Extract the (x, y) coordinate from the center of the cell holding the provided text.  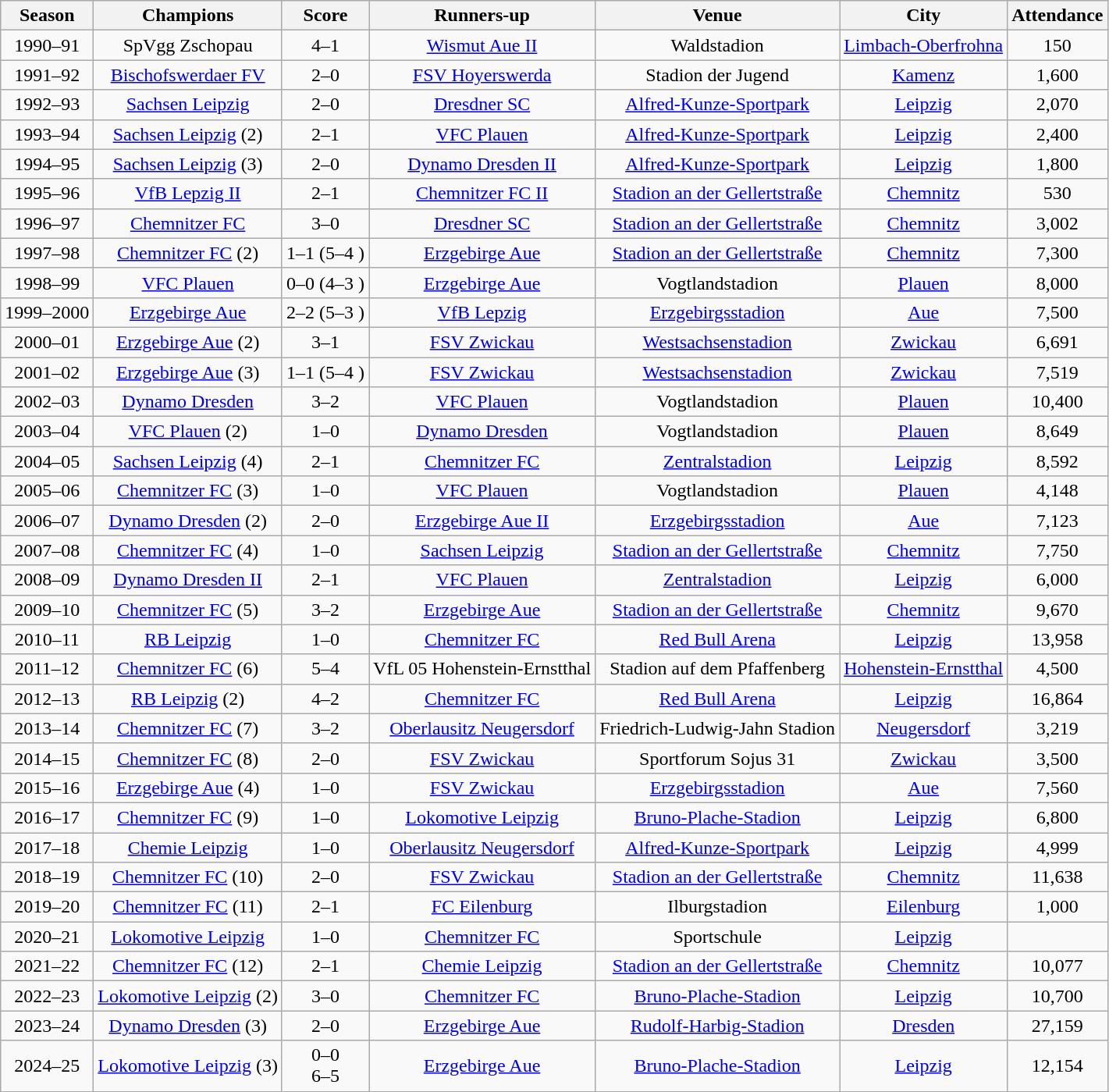
8,000 (1057, 283)
9,670 (1057, 610)
1999–2000 (47, 312)
Chemnitzer FC (6) (188, 669)
8,649 (1057, 432)
2001–02 (47, 372)
Sachsen Leipzig (3) (188, 164)
7,560 (1057, 788)
2004–05 (47, 461)
Stadion auf dem Pfaffenberg (718, 669)
Chemnitzer FC (5) (188, 610)
3,500 (1057, 758)
Attendance (1057, 16)
Chemnitzer FC II (482, 194)
0–0 6–5 (325, 1066)
1,000 (1057, 907)
Lokomotive Leipzig (2) (188, 996)
5–4 (325, 669)
2014–15 (47, 758)
Sachsen Leipzig (4) (188, 461)
Erzgebirge Aue II (482, 521)
2022–23 (47, 996)
1993–94 (47, 134)
Chemnitzer FC (4) (188, 550)
3,219 (1057, 728)
2017–18 (47, 847)
4–2 (325, 699)
Erzgebirge Aue (3) (188, 372)
Eilenburg (924, 907)
16,864 (1057, 699)
2002–03 (47, 402)
1,600 (1057, 75)
6,000 (1057, 580)
7,750 (1057, 550)
Chemnitzer FC (10) (188, 877)
10,077 (1057, 966)
2024–25 (47, 1066)
2019–20 (47, 907)
10,400 (1057, 402)
Dresden (924, 1026)
13,958 (1057, 639)
Erzgebirge Aue (2) (188, 342)
FSV Hoyerswerda (482, 75)
4,999 (1057, 847)
2005–06 (47, 491)
Score (325, 16)
1998–99 (47, 283)
3–1 (325, 342)
Erzgebirge Aue (4) (188, 788)
2,070 (1057, 105)
VfB Lepzig (482, 312)
7,500 (1057, 312)
Kamenz (924, 75)
Season (47, 16)
530 (1057, 194)
Ilburgstadion (718, 907)
4,500 (1057, 669)
SpVgg Zschopau (188, 45)
2003–04 (47, 432)
Dynamo Dresden (3) (188, 1026)
2020–21 (47, 937)
Waldstadion (718, 45)
2021–22 (47, 966)
RB Leipzig (188, 639)
Chemnitzer FC (2) (188, 253)
Chemnitzer FC (12) (188, 966)
Chemnitzer FC (8) (188, 758)
2000–01 (47, 342)
Lokomotive Leipzig (3) (188, 1066)
1,800 (1057, 164)
2006–07 (47, 521)
Venue (718, 16)
2015–16 (47, 788)
4,148 (1057, 491)
Neugersdorf (924, 728)
6,691 (1057, 342)
3,002 (1057, 223)
Limbach-Oberfrohna (924, 45)
0–0 (4–3 ) (325, 283)
Hohenstein-Ernstthal (924, 669)
2018–19 (47, 877)
1990–91 (47, 45)
Champions (188, 16)
FC Eilenburg (482, 907)
Chemnitzer FC (9) (188, 817)
6,800 (1057, 817)
1996–97 (47, 223)
RB Leipzig (2) (188, 699)
1995–96 (47, 194)
Sachsen Leipzig (2) (188, 134)
2,400 (1057, 134)
150 (1057, 45)
VfB Lepzig II (188, 194)
2007–08 (47, 550)
Rudolf-Harbig-Stadion (718, 1026)
Dynamo Dresden (2) (188, 521)
2012–13 (47, 699)
Chemnitzer FC (11) (188, 907)
Friedrich-Ludwig-Jahn Stadion (718, 728)
2009–10 (47, 610)
City (924, 16)
2008–09 (47, 580)
Sportschule (718, 937)
2010–11 (47, 639)
7,300 (1057, 253)
2011–12 (47, 669)
1992–93 (47, 105)
7,519 (1057, 372)
7,123 (1057, 521)
2016–17 (47, 817)
1991–92 (47, 75)
Runners-up (482, 16)
Bischofswerdaer FV (188, 75)
2023–24 (47, 1026)
VFC Plauen (2) (188, 432)
Sportforum Sojus 31 (718, 758)
VfL 05 Hohenstein-Ernstthal (482, 669)
Wismut Aue II (482, 45)
Stadion der Jugend (718, 75)
2–2 (5–3 ) (325, 312)
2013–14 (47, 728)
4–1 (325, 45)
8,592 (1057, 461)
Chemnitzer FC (7) (188, 728)
Chemnitzer FC (3) (188, 491)
27,159 (1057, 1026)
12,154 (1057, 1066)
10,700 (1057, 996)
1997–98 (47, 253)
1994–95 (47, 164)
11,638 (1057, 877)
